Scan for the cell matching the given text and deliver its [x, y] coordinate at center. 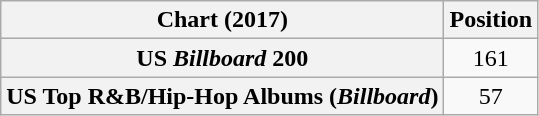
Position [491, 20]
161 [491, 58]
57 [491, 96]
Chart (2017) [222, 20]
US Billboard 200 [222, 58]
US Top R&B/Hip-Hop Albums (Billboard) [222, 96]
